For the text-containing cell, return its midpoint in (x, y) coordinate format. 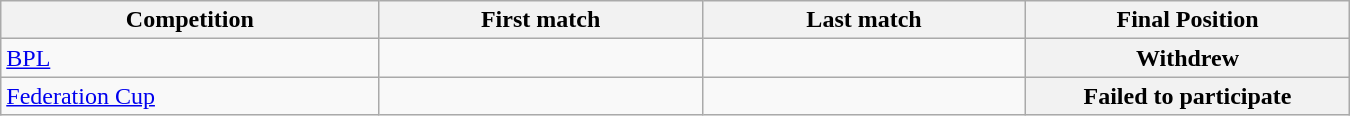
Final Position (1188, 20)
BPL (190, 58)
Last match (864, 20)
Withdrew (1188, 58)
Failed to participate (1188, 96)
First match (540, 20)
Federation Cup (190, 96)
Competition (190, 20)
